From the cell containing the given text, extract its center point as [X, Y] coordinate. 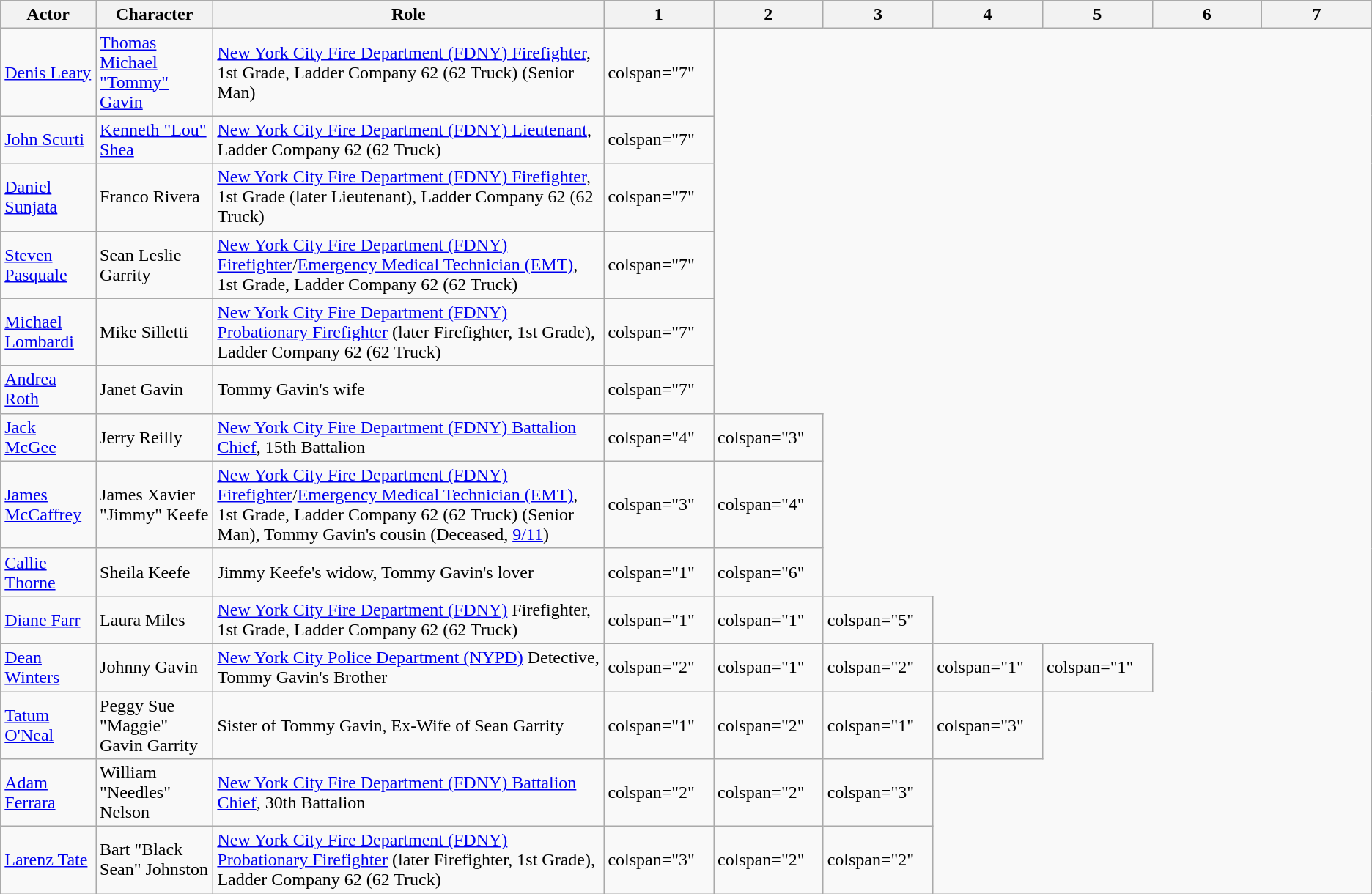
Tatum O'Neal [48, 725]
Janet Gavin [155, 390]
1 [659, 15]
New York City Fire Department (FDNY) Firefighter, 1st Grade, Ladder Company 62 (62 Truck) (Senior Man) [409, 72]
Callie Thorne [48, 572]
Franco Rivera [155, 197]
3 [878, 15]
Denis Leary [48, 72]
Jack McGee [48, 437]
7 [1317, 15]
4 [988, 15]
New York City Fire Department (FDNY) Firefighter, 1st Grade, Ladder Company 62 (62 Truck) [409, 620]
Diane Farr [48, 620]
Adam Ferrara [48, 793]
5 [1097, 15]
Larenz Tate [48, 860]
Daniel Sunjata [48, 197]
Michael Lombardi [48, 332]
John Scurti [48, 139]
New York City Fire Department (FDNY) Firefighter, 1st Grade (later Lieutenant), Ladder Company 62 (62 Truck) [409, 197]
Sister of Tommy Gavin, Ex-Wife of Sean Garrity [409, 725]
Sheila Keefe [155, 572]
Steven Pasquale [48, 265]
Dean Winters [48, 667]
Sean Leslie Garrity [155, 265]
6 [1207, 15]
New York City Fire Department (FDNY) Lieutenant, Ladder Company 62 (62 Truck) [409, 139]
New York City Fire Department (FDNY) Battalion Chief, 15th Battalion [409, 437]
New York City Police Department (NYPD) Detective, Tommy Gavin's Brother [409, 667]
New York City Fire Department (FDNY) Battalion Chief, 30th Battalion [409, 793]
colspan="6" [769, 572]
Peggy Sue "Maggie" Gavin Garrity [155, 725]
Jerry Reilly [155, 437]
James McCaffrey [48, 504]
James Xavier "Jimmy" Keefe [155, 504]
Jimmy Keefe's widow, Tommy Gavin's lover [409, 572]
Kenneth "Lou" Shea [155, 139]
New York City Fire Department (FDNY) Firefighter/Emergency Medical Technician (EMT), 1st Grade, Ladder Company 62 (62 Truck) [409, 265]
colspan="5" [878, 620]
Thomas Michael "Tommy" Gavin [155, 72]
Laura Miles [155, 620]
2 [769, 15]
Character [155, 15]
Andrea Roth [48, 390]
Johnny Gavin [155, 667]
Tommy Gavin's wife [409, 390]
Actor [48, 15]
Role [409, 15]
Bart "Black Sean" Johnston [155, 860]
Mike Silletti [155, 332]
William "Needles" Nelson [155, 793]
